For the text-containing cell, return its midpoint in (X, Y) coordinate format. 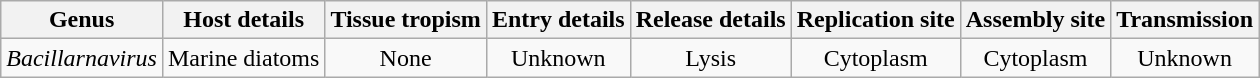
Marine diatoms (243, 58)
Replication site (876, 20)
Release details (710, 20)
None (406, 58)
Host details (243, 20)
Lysis (710, 58)
Entry details (558, 20)
Assembly site (1035, 20)
Transmission (1185, 20)
Tissue tropism (406, 20)
Bacillarnavirus (82, 58)
Genus (82, 20)
